From the cell containing the given text, extract its center point as (x, y) coordinate. 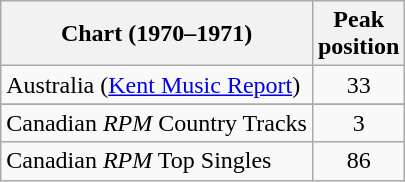
Canadian RPM Top Singles (157, 161)
Peakposition (358, 34)
Canadian RPM Country Tracks (157, 123)
86 (358, 161)
Australia (Kent Music Report) (157, 85)
3 (358, 123)
Chart (1970–1971) (157, 34)
33 (358, 85)
